Provide the (x, y) coordinate of the cell's center where the given text is located.  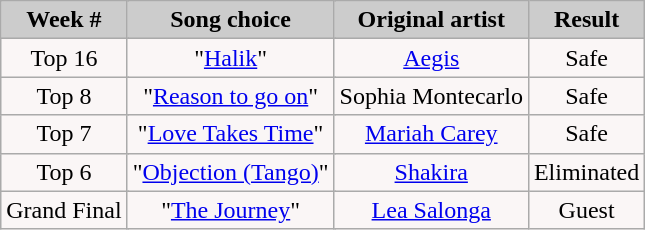
"Halik" (230, 58)
Mariah Carey (431, 134)
"Objection (Tango)" (230, 172)
Week # (64, 20)
"Love Takes Time" (230, 134)
Top 7 (64, 134)
Eliminated (586, 172)
Lea Salonga (431, 210)
Sophia Montecarlo (431, 96)
"The Journey" (230, 210)
Aegis (431, 58)
Shakira (431, 172)
Song choice (230, 20)
"Reason to go on" (230, 96)
Guest (586, 210)
Result (586, 20)
Grand Final (64, 210)
Original artist (431, 20)
Top 8 (64, 96)
Top 6 (64, 172)
Top 16 (64, 58)
